Find where the given text appears and provide that cell's center as [x, y] coordinate. 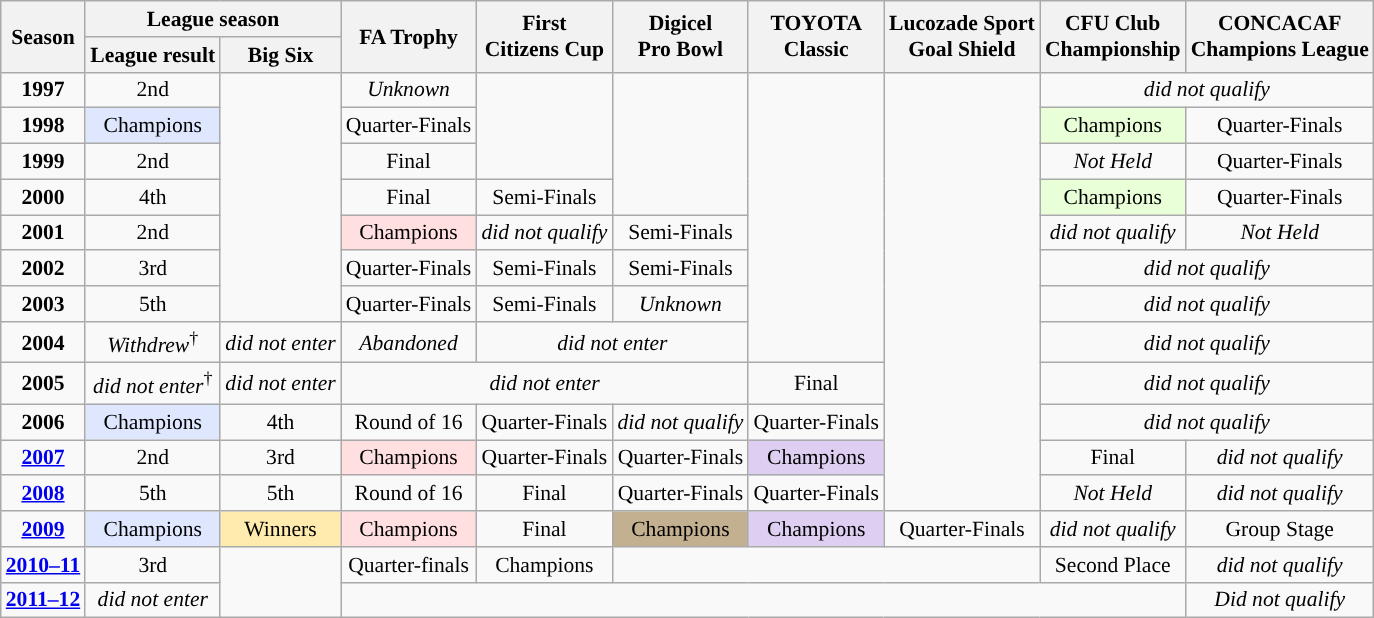
Lucozade SportGoal Shield [962, 36]
1999 [43, 162]
2007 [43, 458]
Winners [280, 529]
CONCACAFChampions League [1280, 36]
1997 [43, 90]
1998 [43, 126]
2010–11 [43, 565]
did not enter† [152, 384]
2003 [43, 304]
Group Stage [1280, 529]
2002 [43, 269]
League result [152, 55]
Big Six [280, 55]
Second Place [1113, 565]
2006 [43, 422]
League season [212, 19]
TOYOTAClassic [816, 36]
CFU ClubChampionship [1113, 36]
FirstCitizens Cup [544, 36]
DigicelPro Bowl [680, 36]
2008 [43, 494]
Quarter-finals [409, 565]
2004 [43, 342]
2009 [43, 529]
2001 [43, 233]
Withdrew† [152, 342]
2000 [43, 197]
Abandoned [409, 342]
2005 [43, 384]
FA Trophy [409, 36]
Season [43, 36]
